Return (x, y) of the center of cell containing provided text 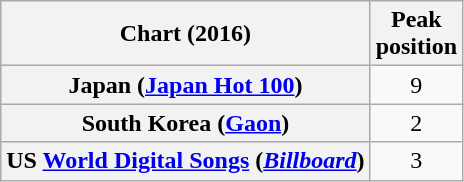
3 (416, 161)
9 (416, 85)
Japan (Japan Hot 100) (186, 85)
Peakposition (416, 34)
US World Digital Songs (Billboard) (186, 161)
South Korea (Gaon) (186, 123)
2 (416, 123)
Chart (2016) (186, 34)
